Return the [X, Y] coordinate for the center point of the cell that contains the specified text.  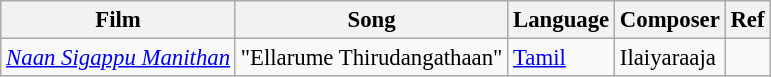
"Ellarume Thirudangathaan" [371, 58]
Song [371, 20]
Language [562, 20]
Composer [670, 20]
Film [118, 20]
Ref [748, 20]
Tamil [562, 58]
Naan Sigappu Manithan [118, 58]
Ilaiyaraaja [670, 58]
